Extract the [X, Y] coordinate from the center of the cell holding the provided text.  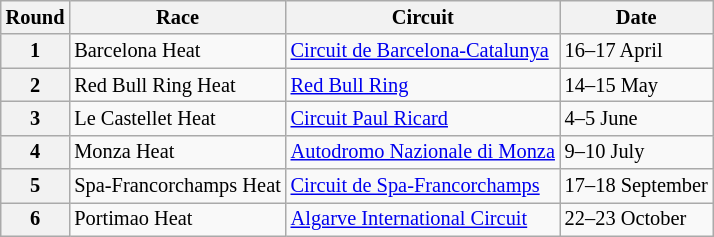
17–18 September [636, 186]
Barcelona Heat [177, 51]
Red Bull Ring [423, 85]
Algarve International Circuit [423, 219]
Le Castellet Heat [177, 118]
Circuit de Barcelona-Catalunya [423, 51]
1 [36, 51]
5 [36, 186]
Monza Heat [177, 152]
Round [36, 17]
6 [36, 219]
22–23 October [636, 219]
2 [36, 85]
Date [636, 17]
3 [36, 118]
Circuit de Spa-Francorchamps [423, 186]
14–15 May [636, 85]
16–17 April [636, 51]
Spa-Francorchamps Heat [177, 186]
Portimao Heat [177, 219]
Autodromo Nazionale di Monza [423, 152]
Circuit Paul Ricard [423, 118]
Circuit [423, 17]
4–5 June [636, 118]
Race [177, 17]
4 [36, 152]
9–10 July [636, 152]
Red Bull Ring Heat [177, 85]
